Provide the [x, y] coordinate of the cell's center where the given text is located.  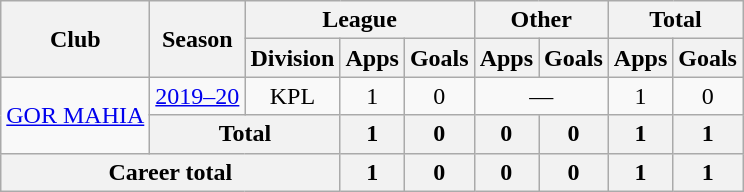
— [541, 96]
KPL [292, 96]
2019–20 [198, 96]
Other [541, 20]
League [360, 20]
Career total [170, 172]
Division [292, 58]
GOR MAHIA [76, 115]
Season [198, 39]
Club [76, 39]
